Scan for the cell matching the given text and deliver its [X, Y] coordinate at center. 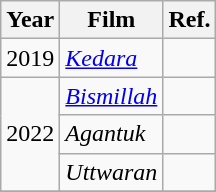
Kedara [112, 58]
Bismillah [112, 96]
Ref. [190, 20]
Year [30, 20]
2019 [30, 58]
Film [112, 20]
2022 [30, 134]
Uttwaran [112, 172]
Agantuk [112, 134]
